Return the [X, Y] coordinate for the center point of the cell that contains the specified text.  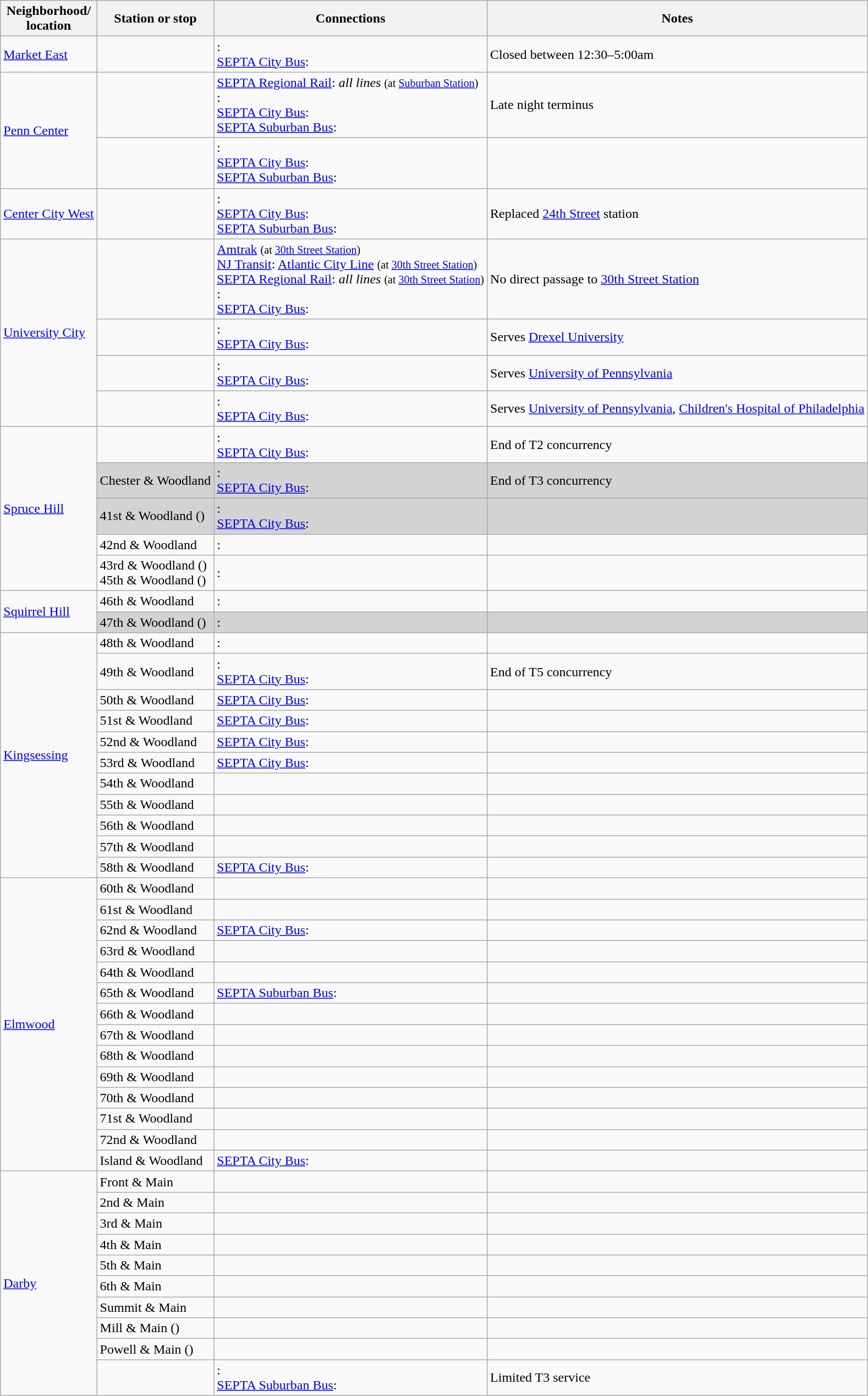
Station or stop [155, 19]
Connections [351, 19]
Chester & Woodland [155, 480]
Front & Main [155, 1181]
Notes [678, 19]
Market East [48, 54]
Penn Center [48, 130]
Summit & Main [155, 1307]
56th & Woodland [155, 825]
Powell & Main () [155, 1349]
University City [48, 332]
43rd & Woodland ()45th & Woodland () [155, 573]
53rd & Woodland [155, 763]
Squirrel Hill [48, 612]
5th & Main [155, 1266]
3rd & Main [155, 1223]
Late night terminus [678, 105]
50th & Woodland [155, 700]
51st & Woodland [155, 721]
Spruce Hill [48, 508]
Serves Drexel University [678, 337]
65th & Woodland [155, 993]
SEPTA Regional Rail: all lines (at Suburban Station): SEPTA City Bus: SEPTA Suburban Bus: [351, 105]
Elmwood [48, 1025]
End of T2 concurrency [678, 445]
70th & Woodland [155, 1098]
62nd & Woodland [155, 930]
Serves University of Pennsylvania, Children's Hospital of Philadelphia [678, 408]
61st & Woodland [155, 910]
Serves University of Pennsylvania [678, 373]
: SEPTA Suburban Bus: [351, 1378]
63rd & Woodland [155, 951]
47th & Woodland () [155, 622]
42nd & Woodland [155, 544]
60th & Woodland [155, 888]
67th & Woodland [155, 1035]
72nd & Woodland [155, 1140]
55th & Woodland [155, 804]
52nd & Woodland [155, 742]
68th & Woodland [155, 1056]
End of T3 concurrency [678, 480]
46th & Woodland [155, 601]
57th & Woodland [155, 846]
48th & Woodland [155, 643]
Limited T3 service [678, 1378]
Darby [48, 1283]
Neighborhood/location [48, 19]
Kingsessing [48, 756]
4th & Main [155, 1244]
Replaced 24th Street station [678, 213]
41st & Woodland () [155, 516]
Closed between 12:30–5:00am [678, 54]
69th & Woodland [155, 1077]
66th & Woodland [155, 1014]
64th & Woodland [155, 972]
No direct passage to 30th Street Station [678, 279]
SEPTA Suburban Bus: [351, 993]
Island & Woodland [155, 1160]
Mill & Main () [155, 1328]
End of T5 concurrency [678, 671]
6th & Main [155, 1286]
Center City West [48, 213]
58th & Woodland [155, 867]
71st & Woodland [155, 1119]
54th & Woodland [155, 784]
2nd & Main [155, 1202]
49th & Woodland [155, 671]
